From the cell containing the given text, extract its center point as (x, y) coordinate. 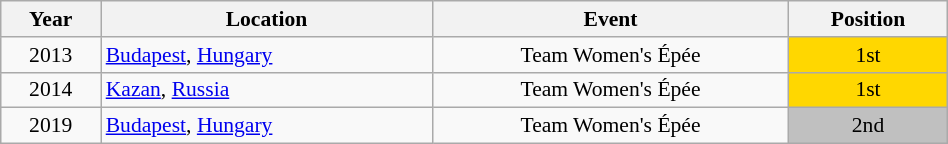
2019 (51, 126)
Year (51, 19)
Location (267, 19)
2nd (868, 126)
2013 (51, 55)
Position (868, 19)
2014 (51, 90)
Kazan, Russia (267, 90)
Event (610, 19)
